Locate the cell with the specified text and output its [X, Y] center coordinate. 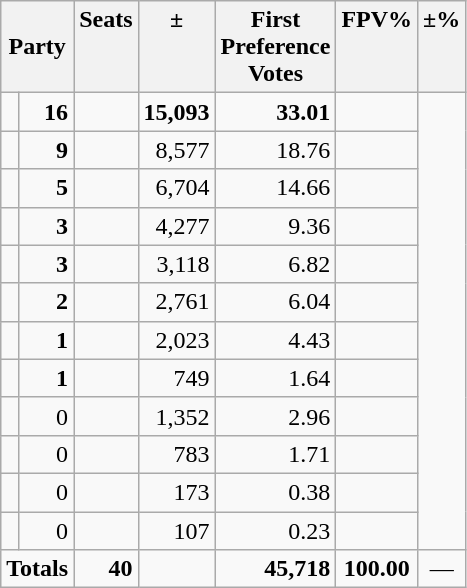
749 [176, 378]
Seats [106, 47]
45,718 [276, 569]
14.66 [276, 188]
0.38 [276, 492]
6.04 [276, 302]
33.01 [276, 112]
Totals [38, 569]
5 [46, 188]
4,277 [176, 226]
15,093 [176, 112]
9 [46, 150]
0.23 [276, 531]
2,761 [176, 302]
783 [176, 454]
107 [176, 531]
1.64 [276, 378]
1.71 [276, 454]
40 [106, 569]
±% [442, 47]
8,577 [176, 150]
2.96 [276, 416]
16 [46, 112]
6.82 [276, 264]
FPV% [377, 47]
Party [38, 47]
6,704 [176, 188]
— [442, 569]
4.43 [276, 340]
FirstPreferenceVotes [276, 47]
3,118 [176, 264]
± [176, 47]
173 [176, 492]
18.76 [276, 150]
2,023 [176, 340]
2 [46, 302]
9.36 [276, 226]
100.00 [377, 569]
1,352 [176, 416]
